For the text-containing cell, return its midpoint in (x, y) coordinate format. 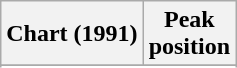
Chart (1991) (72, 34)
Peakposition (189, 34)
